Return [x, y] of the center of cell containing provided text 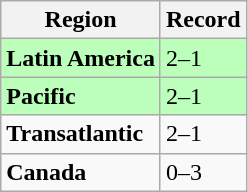
0–3 [203, 172]
Transatlantic [81, 134]
Canada [81, 172]
Record [203, 20]
Pacific [81, 96]
Region [81, 20]
Latin America [81, 58]
